Locate the cell with the specified text and output its [X, Y] center coordinate. 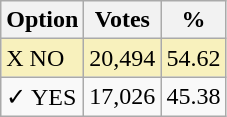
45.38 [194, 97]
Option [42, 20]
54.62 [194, 58]
X NO [42, 58]
20,494 [122, 58]
✓ YES [42, 97]
17,026 [122, 97]
% [194, 20]
Votes [122, 20]
